Detect which cell encompasses the target text, then output its (X, Y) center coordinate. 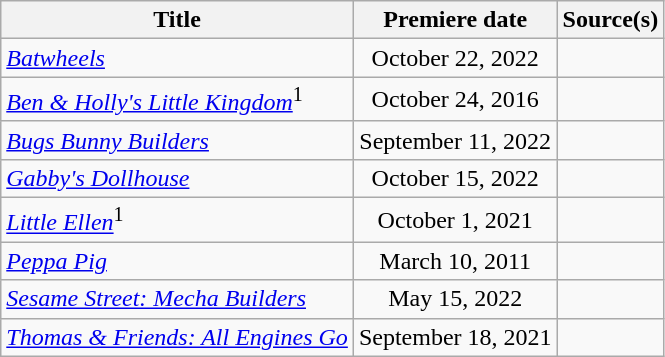
Bugs Bunny Builders (178, 140)
March 10, 2011 (455, 261)
Little Ellen1 (178, 220)
Thomas & Friends: All Engines Go (178, 337)
Ben & Holly's Little Kingdom1 (178, 100)
Gabby's Dollhouse (178, 178)
October 22, 2022 (455, 58)
May 15, 2022 (455, 299)
October 24, 2016 (455, 100)
October 15, 2022 (455, 178)
Title (178, 20)
Peppa Pig (178, 261)
Source(s) (610, 20)
September 11, 2022 (455, 140)
Sesame Street: Mecha Builders (178, 299)
September 18, 2021 (455, 337)
October 1, 2021 (455, 220)
Premiere date (455, 20)
Batwheels (178, 58)
